Find where the given text appears and provide that cell's center as [X, Y] coordinate. 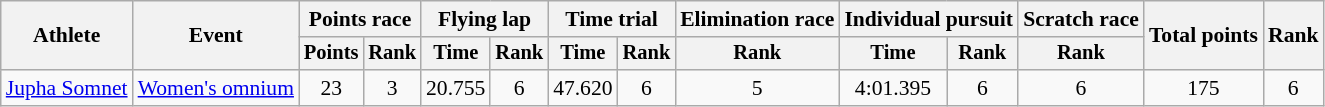
Event [216, 36]
Total points [1204, 36]
Flying lap [484, 19]
Women's omnium [216, 88]
Scratch race [1081, 19]
47.620 [582, 88]
3 [392, 88]
5 [757, 88]
4:01.395 [892, 88]
Points race [360, 19]
Individual pursuit [928, 19]
Points [331, 54]
Jupha Somnet [67, 88]
175 [1204, 88]
23 [331, 88]
20.755 [456, 88]
Time trial [612, 19]
Athlete [67, 36]
Elimination race [757, 19]
